Pinpoint the cell where the given text exists, returning its [X, Y] midpoint coordinate. 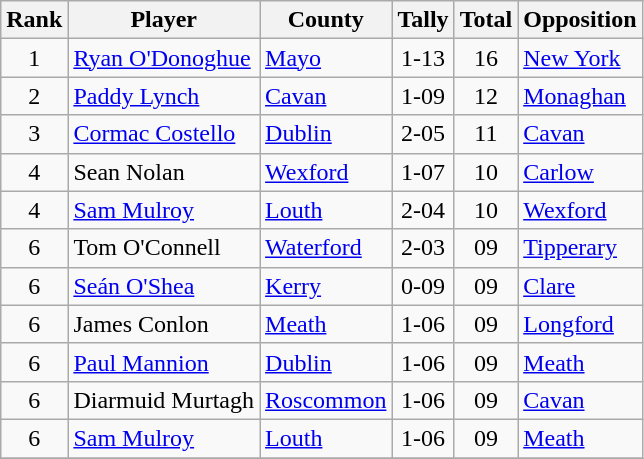
Waterford [326, 248]
2 [34, 96]
12 [486, 96]
Mayo [326, 58]
11 [486, 134]
Monaghan [580, 96]
Kerry [326, 286]
Clare [580, 286]
Tom O'Connell [164, 248]
New York [580, 58]
Sean Nolan [164, 172]
Opposition [580, 20]
Total [486, 20]
Seán O'Shea [164, 286]
Paddy Lynch [164, 96]
1 [34, 58]
Diarmuid Murtagh [164, 400]
Cormac Costello [164, 134]
0-09 [423, 286]
2-05 [423, 134]
Player [164, 20]
Rank [34, 20]
Tally [423, 20]
1-13 [423, 58]
16 [486, 58]
Ryan O'Donoghue [164, 58]
Paul Mannion [164, 362]
Longford [580, 324]
County [326, 20]
Roscommon [326, 400]
Carlow [580, 172]
Tipperary [580, 248]
2-03 [423, 248]
2-04 [423, 210]
1-09 [423, 96]
3 [34, 134]
1-07 [423, 172]
James Conlon [164, 324]
